Provide the (x, y) coordinate of the cell's center where the given text is located.  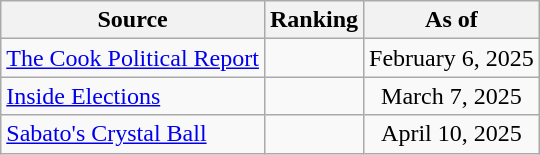
March 7, 2025 (452, 96)
Inside Elections (133, 96)
April 10, 2025 (452, 134)
February 6, 2025 (452, 58)
The Cook Political Report (133, 58)
Ranking (314, 20)
Source (133, 20)
Sabato's Crystal Ball (133, 134)
As of (452, 20)
